Detect which cell encompasses the target text, then output its [x, y] center coordinate. 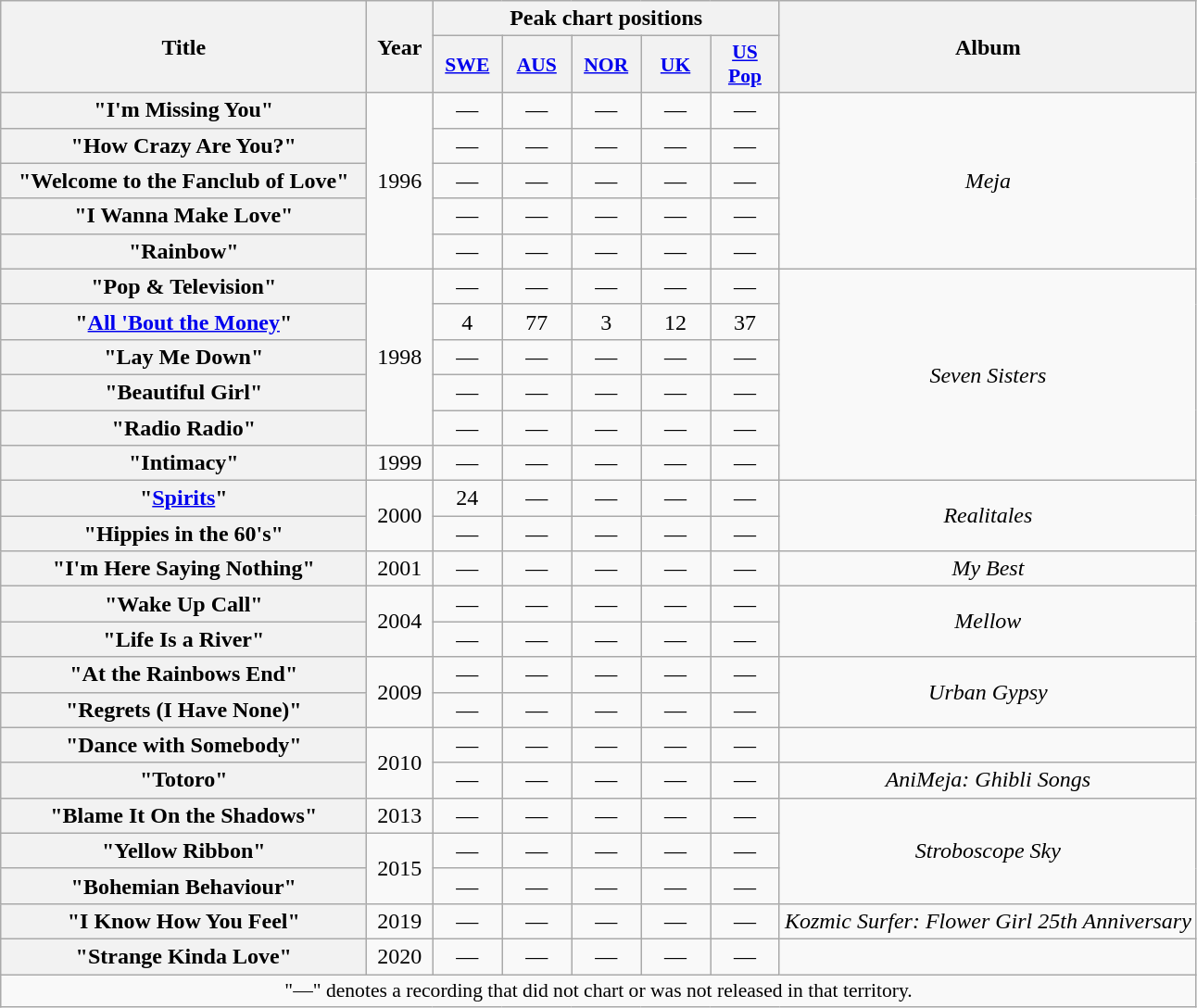
"I Know How You Feel" [183, 921]
Year [400, 46]
Peak chart positions [606, 19]
"How Crazy Are You?" [183, 145]
Seven Sisters [988, 374]
UK [676, 65]
Stroboscope Sky [988, 850]
Urban Gypsy [988, 692]
"Lay Me Down" [183, 357]
2001 [400, 569]
"—" denotes a recording that did not chart or was not released in that territory. [598, 991]
4 [467, 321]
NOR [606, 65]
"Beautiful Girl" [183, 392]
"Spirits" [183, 498]
2010 [400, 762]
12 [676, 321]
"Radio Radio" [183, 427]
AUS [537, 65]
2020 [400, 956]
"I'm Here Saying Nothing" [183, 569]
"Bohemian Behaviour" [183, 886]
My Best [988, 569]
"Pop & Television" [183, 286]
"Dance with Somebody" [183, 745]
1999 [400, 463]
AniMeja: Ghibli Songs [988, 780]
"Hippies in the 60's" [183, 534]
Realitales [988, 516]
"Regrets (I Have None)" [183, 710]
"Strange Kinda Love" [183, 956]
"Intimacy" [183, 463]
2015 [400, 868]
"I Wanna Make Love" [183, 216]
"Rainbow" [183, 251]
1998 [400, 357]
"Totoro" [183, 780]
24 [467, 498]
2013 [400, 815]
"I'm Missing You" [183, 110]
Title [183, 46]
Meja [988, 181]
"At the Rainbows End" [183, 674]
3 [606, 321]
Album [988, 46]
2000 [400, 516]
2009 [400, 692]
1996 [400, 181]
"Blame It On the Shadows" [183, 815]
2019 [400, 921]
"Welcome to the Fanclub of Love" [183, 181]
2004 [400, 622]
"Yellow Ribbon" [183, 850]
"All 'Bout the Money" [183, 321]
Kozmic Surfer: Flower Girl 25th Anniversary [988, 921]
Mellow [988, 622]
SWE [467, 65]
37 [745, 321]
"Life Is a River" [183, 639]
"Wake Up Call" [183, 604]
77 [537, 321]
USPop [745, 65]
